Determine the [X, Y] coordinate at the center of the cell enclosing the given text.  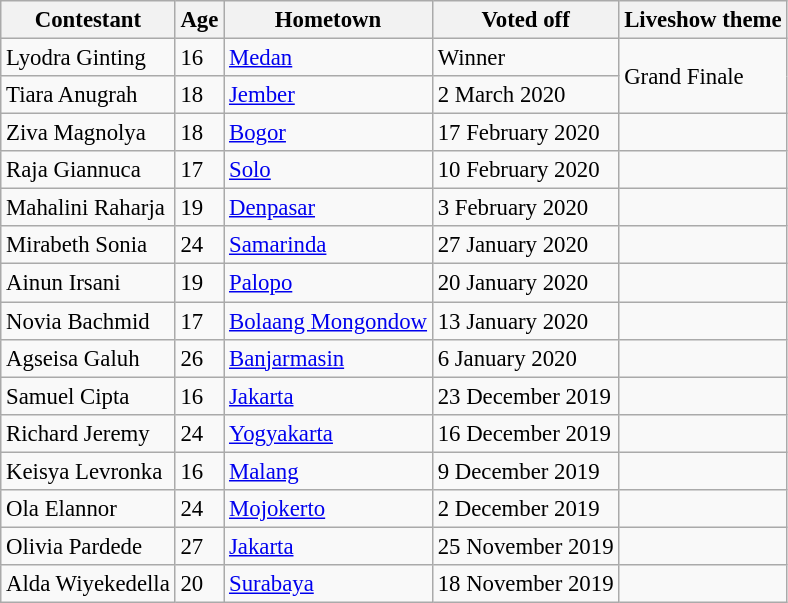
Mojokerto [328, 509]
Yogyakarta [328, 433]
23 December 2019 [525, 396]
Samarinda [328, 245]
10 February 2020 [525, 170]
Bogor [328, 133]
Grand Finale [703, 76]
26 [200, 358]
Medan [328, 58]
3 February 2020 [525, 208]
Bolaang Mongondow [328, 321]
Mirabeth Sonia [88, 245]
Winner [525, 58]
Keisya Levronka [88, 471]
27 [200, 546]
Ainun Irsani [88, 283]
16 December 2019 [525, 433]
13 January 2020 [525, 321]
18 November 2019 [525, 584]
Ola Elannor [88, 509]
Tiara Anugrah [88, 95]
Banjarmasin [328, 358]
20 January 2020 [525, 283]
Surabaya [328, 584]
Liveshow theme [703, 20]
Ziva Magnolya [88, 133]
Agseisa Galuh [88, 358]
Palopo [328, 283]
Samuel Cipta [88, 396]
9 December 2019 [525, 471]
Solo [328, 170]
Age [200, 20]
Olivia Pardede [88, 546]
Contestant [88, 20]
Mahalini Raharja [88, 208]
27 January 2020 [525, 245]
Hometown [328, 20]
Jember [328, 95]
2 December 2019 [525, 509]
20 [200, 584]
Richard Jeremy [88, 433]
2 March 2020 [525, 95]
Malang [328, 471]
17 February 2020 [525, 133]
25 November 2019 [525, 546]
Raja Giannuca [88, 170]
Alda Wiyekedella [88, 584]
Denpasar [328, 208]
Voted off [525, 20]
Lyodra Ginting [88, 58]
Novia Bachmid [88, 321]
6 January 2020 [525, 358]
